From the cell containing the given text, extract its center point as (x, y) coordinate. 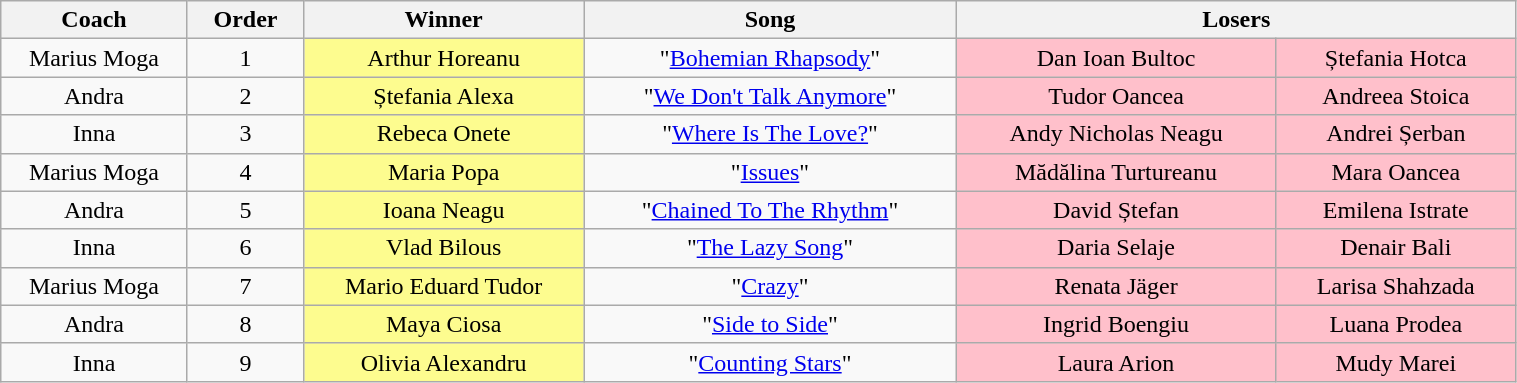
"Side to Side" (770, 324)
Losers (1236, 20)
Order (246, 20)
5 (246, 210)
"Crazy" (770, 286)
"The Lazy Song" (770, 248)
4 (246, 172)
Andreea Stoica (1396, 96)
Luana Prodea (1396, 324)
Denair Bali (1396, 248)
"Where Is The Love?" (770, 134)
Winner (444, 20)
Ioana Neagu (444, 210)
Dan Ioan Bultoc (1116, 58)
Mara Oancea (1396, 172)
7 (246, 286)
Andrei Șerban (1396, 134)
Maria Popa (444, 172)
Ingrid Boengiu (1116, 324)
Mario Eduard Tudor (444, 286)
Olivia Alexandru (444, 362)
Maya Ciosa (444, 324)
Laura Arion (1116, 362)
Ștefania Hotca (1396, 58)
Mudy Marei (1396, 362)
9 (246, 362)
1 (246, 58)
Coach (94, 20)
3 (246, 134)
"Counting Stars" (770, 362)
8 (246, 324)
Daria Selaje (1116, 248)
"Chained To The Rhythm" (770, 210)
Mădălina Turtureanu (1116, 172)
Emilena Istrate (1396, 210)
Andy Nicholas Neagu (1116, 134)
Larisa Shahzada (1396, 286)
6 (246, 248)
David Ștefan (1116, 210)
Vlad Bilous (444, 248)
"We Don't Talk Anymore" (770, 96)
Ștefania Alexa (444, 96)
"Bohemian Rhapsody" (770, 58)
Arthur Horeanu (444, 58)
Renata Jäger (1116, 286)
2 (246, 96)
Rebeca Onete (444, 134)
"Issues" (770, 172)
Song (770, 20)
Tudor Oancea (1116, 96)
